Locate the cell with the specified text and output its (X, Y) center coordinate. 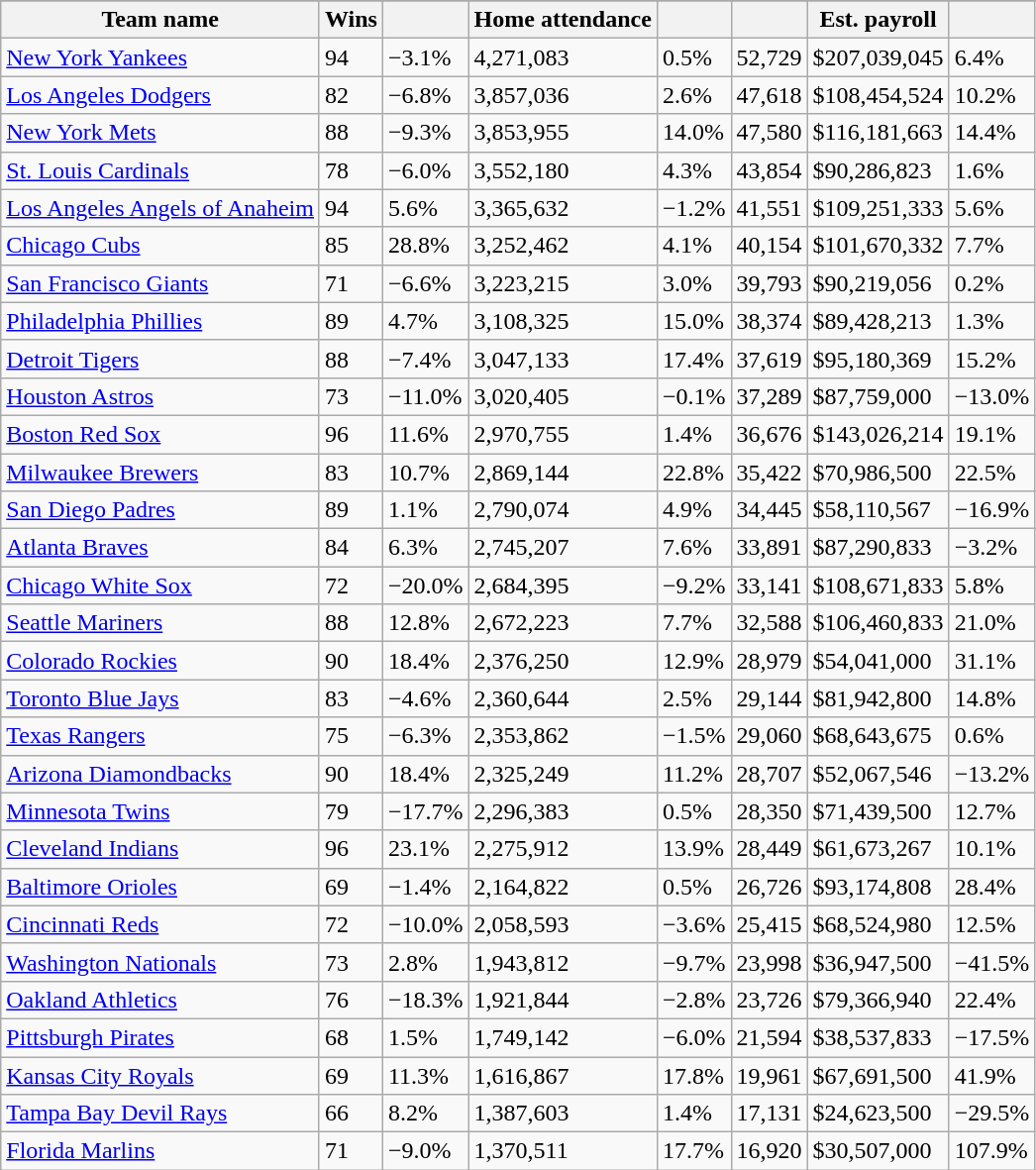
Milwaukee Brewers (160, 473)
4.3% (693, 170)
4.1% (693, 246)
15.2% (992, 359)
2,745,207 (563, 548)
11.2% (693, 774)
St. Louis Cardinals (160, 170)
$101,670,332 (878, 246)
−17.5% (992, 1037)
43,854 (769, 170)
16,920 (769, 1151)
2,684,395 (563, 585)
−11.0% (426, 396)
−18.3% (426, 1000)
$38,537,833 (878, 1037)
Wins (351, 20)
−9.0% (426, 1151)
3,223,215 (563, 283)
47,580 (769, 133)
29,144 (769, 698)
0.2% (992, 283)
1,921,844 (563, 1000)
22.8% (693, 473)
−16.9% (992, 510)
Boston Red Sox (160, 434)
$58,110,567 (878, 510)
22.5% (992, 473)
Home attendance (563, 20)
3,252,462 (563, 246)
13.9% (693, 849)
1,616,867 (563, 1075)
Seattle Mariners (160, 623)
2,970,755 (563, 434)
Team name (160, 20)
Est. payroll (878, 20)
−20.0% (426, 585)
Arizona Diamondbacks (160, 774)
1.6% (992, 170)
6.3% (426, 548)
28.4% (992, 887)
17,131 (769, 1114)
2,869,144 (563, 473)
15.0% (693, 321)
52,729 (769, 57)
11.6% (426, 434)
28,449 (769, 849)
82 (351, 95)
$81,942,800 (878, 698)
New York Mets (160, 133)
$36,947,500 (878, 962)
32,588 (769, 623)
Chicago White Sox (160, 585)
$108,671,833 (878, 585)
Philadelphia Phillies (160, 321)
6.4% (992, 57)
$30,507,000 (878, 1151)
2.6% (693, 95)
17.7% (693, 1151)
−1.2% (693, 208)
36,676 (769, 434)
$207,039,045 (878, 57)
7.6% (693, 548)
1,749,142 (563, 1037)
−4.6% (426, 698)
Baltimore Orioles (160, 887)
37,619 (769, 359)
17.4% (693, 359)
$79,366,940 (878, 1000)
−41.5% (992, 962)
−13.0% (992, 396)
22.4% (992, 1000)
28,707 (769, 774)
10.2% (992, 95)
25,415 (769, 924)
Kansas City Royals (160, 1075)
2,672,223 (563, 623)
San Francisco Giants (160, 283)
28,350 (769, 811)
$71,439,500 (878, 811)
$68,643,675 (878, 736)
12.5% (992, 924)
85 (351, 246)
$87,759,000 (878, 396)
3.0% (693, 283)
−0.1% (693, 396)
1.5% (426, 1037)
23,998 (769, 962)
$61,673,267 (878, 849)
2,353,862 (563, 736)
68 (351, 1037)
66 (351, 1114)
2,790,074 (563, 510)
37,289 (769, 396)
14.4% (992, 133)
23.1% (426, 849)
−13.2% (992, 774)
17.8% (693, 1075)
$68,524,980 (878, 924)
−7.4% (426, 359)
8.2% (426, 1114)
−3.6% (693, 924)
1,943,812 (563, 962)
$90,219,056 (878, 283)
$89,428,213 (878, 321)
31.1% (992, 661)
4.9% (693, 510)
Minnesota Twins (160, 811)
Houston Astros (160, 396)
New York Yankees (160, 57)
12.9% (693, 661)
14.0% (693, 133)
1.3% (992, 321)
−9.2% (693, 585)
$95,180,369 (878, 359)
3,853,955 (563, 133)
79 (351, 811)
Texas Rangers (160, 736)
28.8% (426, 246)
Detroit Tigers (160, 359)
−9.7% (693, 962)
1,370,511 (563, 1151)
21.0% (992, 623)
76 (351, 1000)
−6.6% (426, 283)
4,271,083 (563, 57)
Colorado Rockies (160, 661)
Cincinnati Reds (160, 924)
1,387,603 (563, 1114)
2.8% (426, 962)
14.8% (992, 698)
1.1% (426, 510)
$143,026,214 (878, 434)
Los Angeles Dodgers (160, 95)
10.1% (992, 849)
−10.0% (426, 924)
26,726 (769, 887)
−1.4% (426, 887)
$93,174,808 (878, 887)
$67,691,500 (878, 1075)
San Diego Padres (160, 510)
3,047,133 (563, 359)
−6.3% (426, 736)
107.9% (992, 1151)
Cleveland Indians (160, 849)
41,551 (769, 208)
$70,986,500 (878, 473)
Chicago Cubs (160, 246)
29,060 (769, 736)
Florida Marlins (160, 1151)
75 (351, 736)
Atlanta Braves (160, 548)
38,374 (769, 321)
$106,460,833 (878, 623)
47,618 (769, 95)
19,961 (769, 1075)
Oakland Athletics (160, 1000)
−2.8% (693, 1000)
41.9% (992, 1075)
78 (351, 170)
$108,454,524 (878, 95)
2,376,250 (563, 661)
2,164,822 (563, 887)
3,108,325 (563, 321)
−29.5% (992, 1114)
84 (351, 548)
2,275,912 (563, 849)
3,552,180 (563, 170)
2.5% (693, 698)
$52,067,546 (878, 774)
Los Angeles Angels of Anaheim (160, 208)
Washington Nationals (160, 962)
21,594 (769, 1037)
−3.2% (992, 548)
10.7% (426, 473)
3,020,405 (563, 396)
0.6% (992, 736)
40,154 (769, 246)
Toronto Blue Jays (160, 698)
19.1% (992, 434)
39,793 (769, 283)
−9.3% (426, 133)
12.7% (992, 811)
$109,251,333 (878, 208)
−6.8% (426, 95)
3,857,036 (563, 95)
Pittsburgh Pirates (160, 1037)
2,058,593 (563, 924)
$87,290,833 (878, 548)
35,422 (769, 473)
33,891 (769, 548)
34,445 (769, 510)
−1.5% (693, 736)
12.8% (426, 623)
5.8% (992, 585)
Tampa Bay Devil Rays (160, 1114)
−3.1% (426, 57)
−17.7% (426, 811)
23,726 (769, 1000)
33,141 (769, 585)
4.7% (426, 321)
$90,286,823 (878, 170)
28,979 (769, 661)
2,360,644 (563, 698)
3,365,632 (563, 208)
$116,181,663 (878, 133)
11.3% (426, 1075)
2,296,383 (563, 811)
$24,623,500 (878, 1114)
2,325,249 (563, 774)
$54,041,000 (878, 661)
